Scan for the cell matching the given text and deliver its [X, Y] coordinate at center. 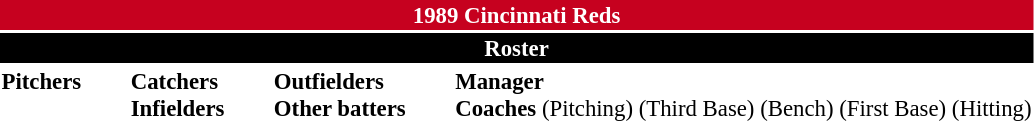
1989 Cincinnati Reds [516, 15]
Roster [516, 48]
